Capture the cell that displays the provided text and extract its (X, Y) central coordinate. 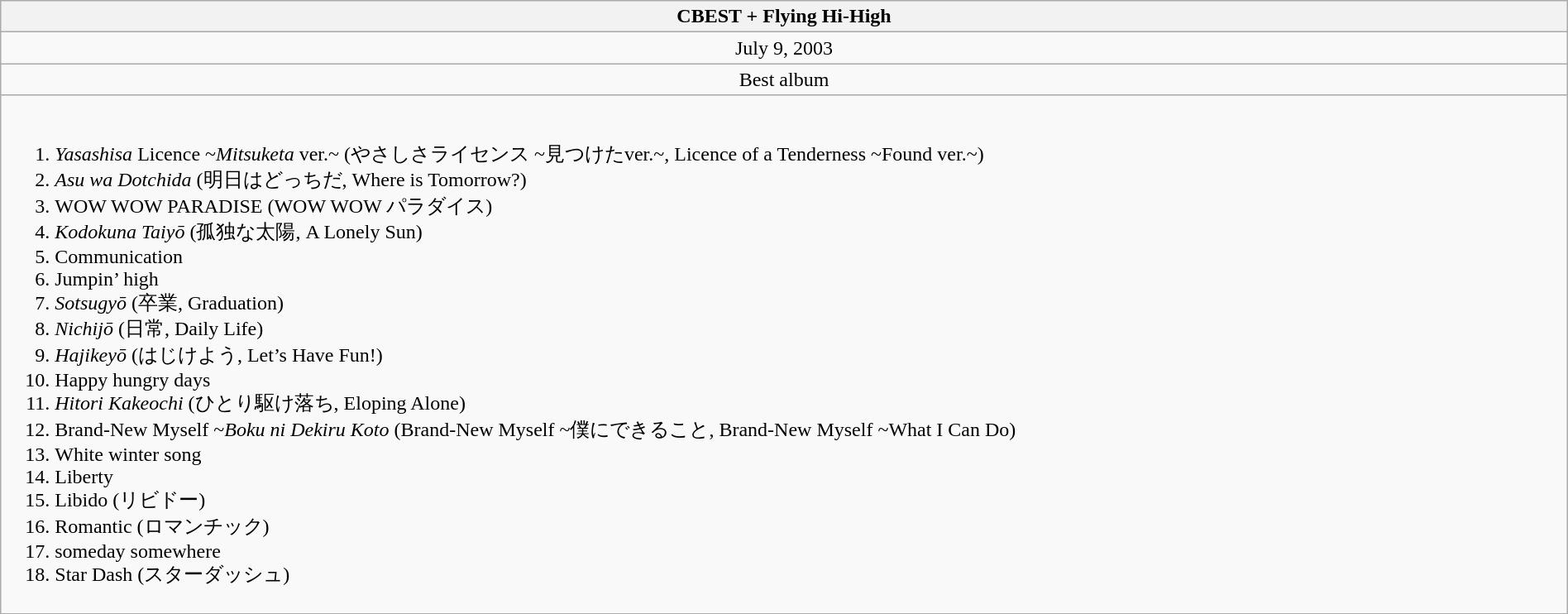
July 9, 2003 (784, 48)
CBEST + Flying Hi-High (784, 17)
Best album (784, 79)
